Pinpoint the cell where the given text exists, returning its (x, y) midpoint coordinate. 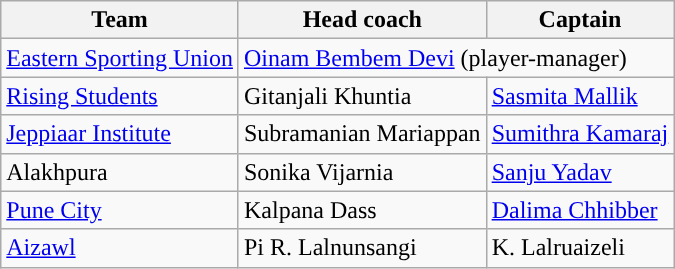
Dalima Chhibber (580, 210)
Head coach (362, 20)
Team (120, 20)
Captain (580, 20)
Sumithra Kamaraj (580, 134)
Subramanian Mariappan (362, 134)
Sanju Yadav (580, 172)
Alakhpura (120, 172)
Pune City (120, 210)
Kalpana Dass (362, 210)
Oinam Bembem Devi (player-manager) (456, 58)
Aizawl (120, 248)
Sonika Vijarnia (362, 172)
Rising Students (120, 96)
Jeppiaar Institute (120, 134)
Pi R. Lalnunsangi (362, 248)
Gitanjali Khuntia (362, 96)
Sasmita Mallik (580, 96)
Eastern Sporting Union (120, 58)
K. Lalruaizeli (580, 248)
